Capture the cell that displays the provided text and extract its [X, Y] central coordinate. 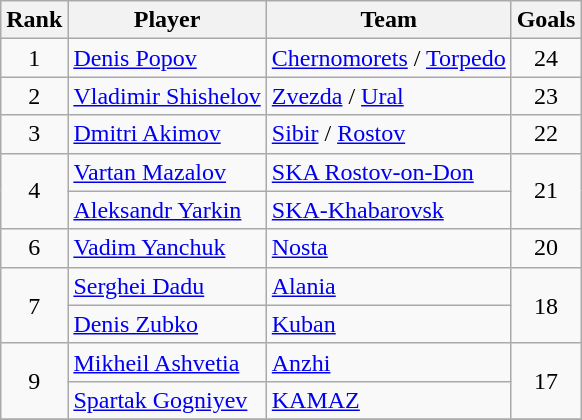
6 [34, 248]
3 [34, 134]
20 [546, 248]
24 [546, 58]
Vadim Yanchuk [167, 248]
17 [546, 381]
1 [34, 58]
23 [546, 96]
Denis Zubko [167, 324]
Vartan Mazalov [167, 172]
SKA-Khabarovsk [388, 210]
Mikheil Ashvetia [167, 362]
9 [34, 381]
22 [546, 134]
Zvezda / Ural [388, 96]
Player [167, 20]
Serghei Dadu [167, 286]
Alania [388, 286]
Chernomorets / Torpedo [388, 58]
Team [388, 20]
2 [34, 96]
Anzhi [388, 362]
Vladimir Shishelov [167, 96]
Denis Popov [167, 58]
Goals [546, 20]
Kuban [388, 324]
21 [546, 191]
SKA Rostov-on-Don [388, 172]
Aleksandr Yarkin [167, 210]
Sibir / Rostov [388, 134]
Dmitri Akimov [167, 134]
18 [546, 305]
7 [34, 305]
Rank [34, 20]
KAMAZ [388, 400]
4 [34, 191]
Spartak Gogniyev [167, 400]
Nosta [388, 248]
